Extract the [x, y] coordinate from the center of the cell holding the provided text.  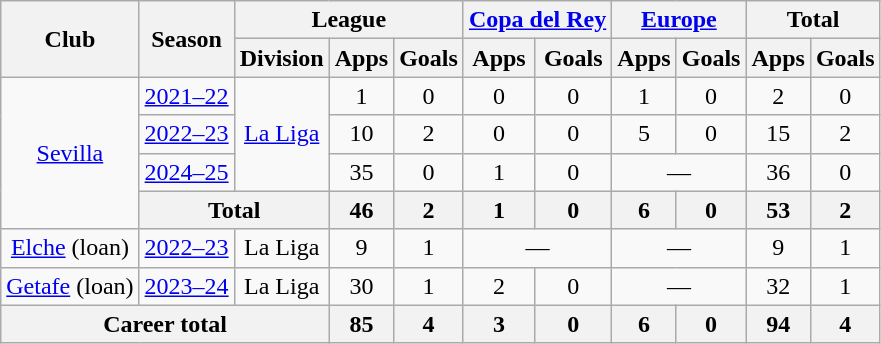
53 [778, 210]
85 [361, 324]
10 [361, 134]
Division [282, 58]
2024–25 [186, 172]
League [348, 20]
Season [186, 39]
Elche (loan) [70, 248]
94 [778, 324]
30 [361, 286]
46 [361, 210]
Sevilla [70, 153]
Career total [165, 324]
2021–22 [186, 96]
Copa del Rey [537, 20]
Europe [679, 20]
Club [70, 39]
2023–24 [186, 286]
36 [778, 172]
5 [644, 134]
Getafe (loan) [70, 286]
15 [778, 134]
35 [361, 172]
3 [498, 324]
32 [778, 286]
